Pinpoint the cell where the given text exists, returning its [x, y] midpoint coordinate. 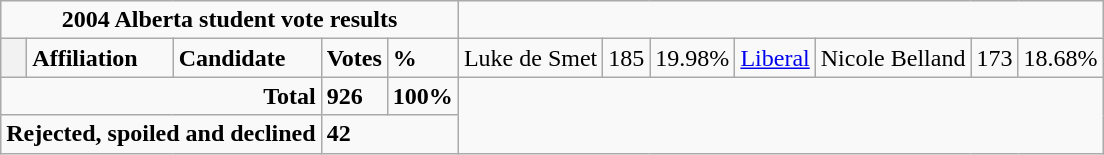
Total [161, 96]
Nicole Belland [893, 58]
Votes [354, 58]
Affiliation [100, 58]
19.98% [692, 58]
173 [994, 58]
Liberal [775, 58]
% [422, 58]
Rejected, spoiled and declined [161, 134]
926 [354, 96]
185 [626, 58]
100% [422, 96]
18.68% [1060, 58]
42 [390, 134]
Candidate [247, 58]
2004 Alberta student vote results [230, 20]
Luke de Smet [530, 58]
